Pinpoint the cell where the given text exists, returning its (x, y) midpoint coordinate. 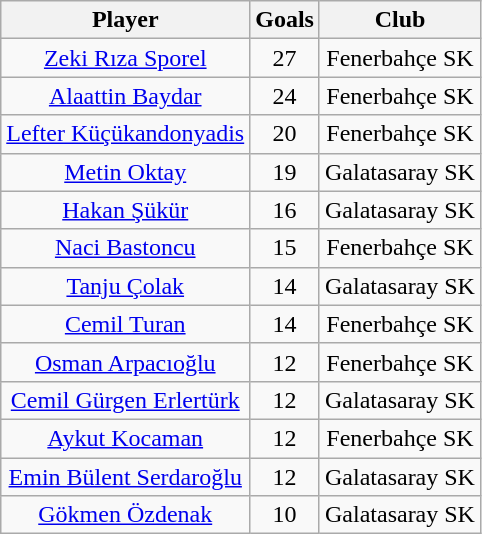
Naci Bastoncu (126, 248)
16 (285, 210)
Goals (285, 20)
Aykut Kocaman (126, 438)
Cemil Turan (126, 324)
19 (285, 172)
15 (285, 248)
Club (400, 20)
Metin Oktay (126, 172)
Cemil Gürgen Erlertürk (126, 400)
Alaattin Baydar (126, 96)
Hakan Şükür (126, 210)
Gökmen Özdenak (126, 515)
24 (285, 96)
Lefter Küçükandonyadis (126, 134)
Tanju Çolak (126, 286)
20 (285, 134)
Emin Bülent Serdaroğlu (126, 477)
10 (285, 515)
Zeki Rıza Sporel (126, 58)
Osman Arpacıoğlu (126, 362)
27 (285, 58)
Player (126, 20)
